For the text-containing cell, return its midpoint in [x, y] coordinate format. 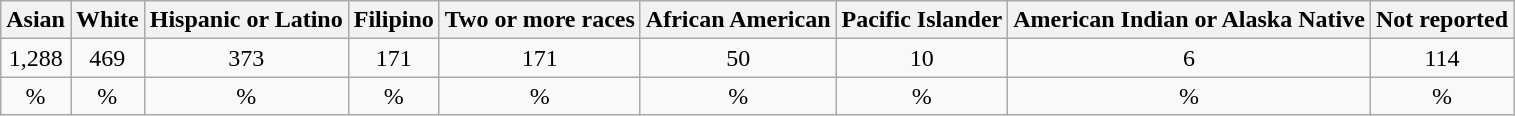
Two or more races [540, 20]
10 [922, 58]
Not reported [1442, 20]
African American [738, 20]
White [107, 20]
Pacific Islander [922, 20]
469 [107, 58]
1,288 [36, 58]
373 [246, 58]
114 [1442, 58]
American Indian or Alaska Native [1190, 20]
6 [1190, 58]
Filipino [394, 20]
Hispanic or Latino [246, 20]
50 [738, 58]
Asian [36, 20]
